Output the [X, Y] coordinate of the center of the cell containing the given text.  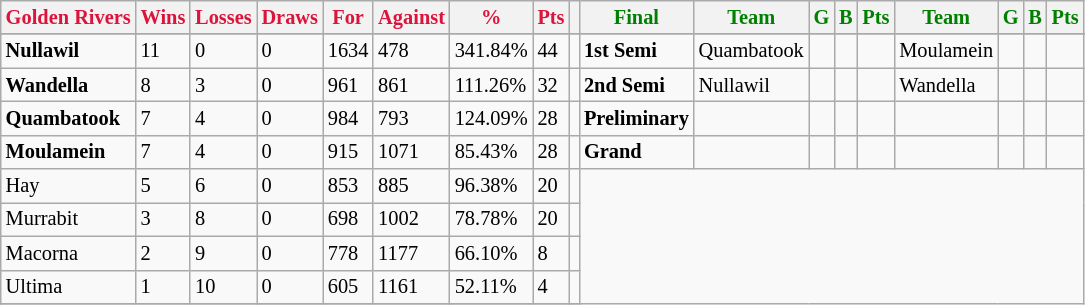
10 [223, 287]
For [348, 17]
Grand [636, 152]
698 [348, 219]
961 [348, 85]
44 [552, 51]
885 [412, 186]
Macorna [68, 253]
11 [164, 51]
2 [164, 253]
853 [348, 186]
1634 [348, 51]
793 [412, 118]
1st Semi [636, 51]
605 [348, 287]
32 [552, 85]
Wins [164, 17]
% [492, 17]
1 [164, 287]
66.10% [492, 253]
1177 [412, 253]
861 [412, 85]
52.11% [492, 287]
78.78% [492, 219]
984 [348, 118]
Losses [223, 17]
5 [164, 186]
778 [348, 253]
1071 [412, 152]
1161 [412, 287]
2nd Semi [636, 85]
124.09% [492, 118]
Hay [68, 186]
915 [348, 152]
341.84% [492, 51]
6 [223, 186]
478 [412, 51]
Golden Rivers [68, 17]
1002 [412, 219]
Murrabit [68, 219]
111.26% [492, 85]
96.38% [492, 186]
Preliminary [636, 118]
9 [223, 253]
85.43% [492, 152]
Ultima [68, 287]
Final [636, 17]
Draws [290, 17]
Against [412, 17]
